Search for the cell housing the specified text and yield its [X, Y] center coordinate. 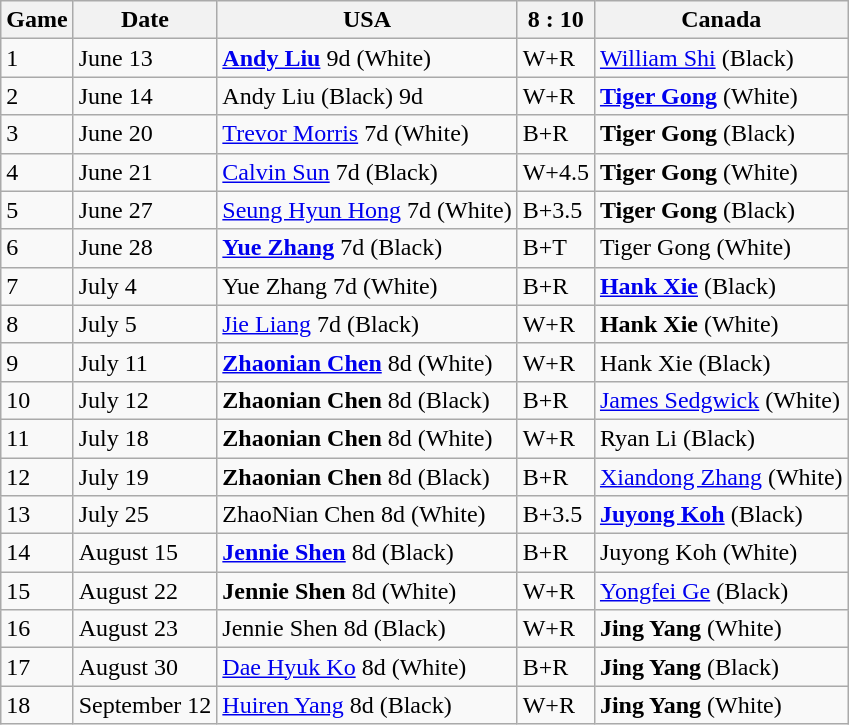
13 [37, 515]
Calvin Sun 7d (Black) [367, 172]
18 [37, 705]
USA [367, 20]
Date [145, 20]
Seung Hyun Hong 7d (White) [367, 210]
Game [37, 20]
June 27 [145, 210]
Andy Liu 9d (White) [367, 58]
July 18 [145, 438]
14 [37, 553]
August 22 [145, 591]
Juyong Koh (Black) [721, 515]
July 12 [145, 400]
June 14 [145, 96]
Canada [721, 20]
August 23 [145, 629]
8 : 10 [556, 20]
Jennie Shen 8d (White) [367, 591]
July 11 [145, 362]
15 [37, 591]
James Sedgwick (White) [721, 400]
B+T [556, 248]
Andy Liu (Black) 9d [367, 96]
Juyong Koh (White) [721, 553]
Yue Zhang 7d (Black) [367, 248]
August 15 [145, 553]
August 30 [145, 667]
July 19 [145, 477]
16 [37, 629]
Huiren Yang 8d (Black) [367, 705]
July 25 [145, 515]
Xiandong Zhang (White) [721, 477]
July 4 [145, 286]
3 [37, 134]
2 [37, 96]
7 [37, 286]
June 13 [145, 58]
17 [37, 667]
ZhaoNian Chen 8d (White) [367, 515]
June 21 [145, 172]
1 [37, 58]
September 12 [145, 705]
William Shi (Black) [721, 58]
5 [37, 210]
Jie Liang 7d (Black) [367, 324]
Ryan Li (Black) [721, 438]
June 20 [145, 134]
12 [37, 477]
July 5 [145, 324]
Dae Hyuk Ko 8d (White) [367, 667]
June 28 [145, 248]
Trevor Morris 7d (White) [367, 134]
4 [37, 172]
8 [37, 324]
10 [37, 400]
Yongfei Ge (Black) [721, 591]
W+4.5 [556, 172]
6 [37, 248]
Hank Xie (White) [721, 324]
9 [37, 362]
11 [37, 438]
Yue Zhang 7d (White) [367, 286]
Jing Yang (Black) [721, 667]
